Locate the cell with the specified text and output its (x, y) center coordinate. 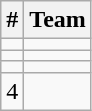
4 (12, 91)
# (12, 20)
Team (58, 20)
